Search for the cell housing the specified text and yield its [X, Y] center coordinate. 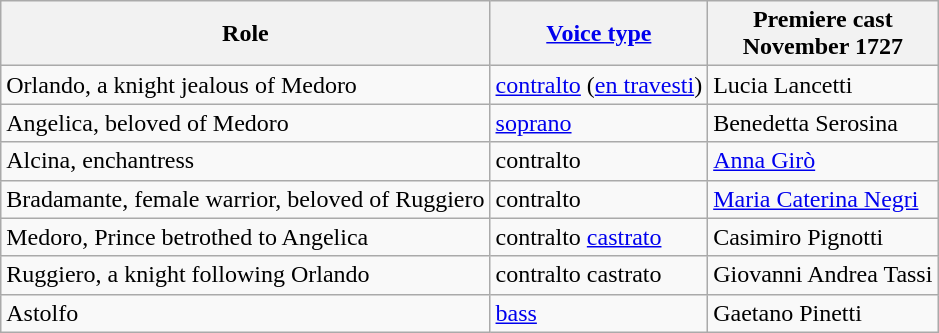
contralto (en travesti) [599, 85]
Lucia Lancetti [823, 85]
Casimiro Pignotti [823, 237]
Giovanni Andrea Tassi [823, 275]
Gaetano Pinetti [823, 313]
Orlando, a knight jealous of Medoro [246, 85]
Voice type [599, 34]
Bradamante, female warrior, beloved of Ruggiero [246, 199]
Maria Caterina Negri [823, 199]
Astolfo [246, 313]
Premiere castNovember 1727 [823, 34]
Alcina, enchantress [246, 161]
soprano [599, 123]
bass [599, 313]
Medoro, Prince betrothed to Angelica [246, 237]
Anna Girò [823, 161]
Benedetta Serosina [823, 123]
Ruggiero, a knight following Orlando [246, 275]
Angelica, beloved of Medoro [246, 123]
Role [246, 34]
